Detect which cell encompasses the target text, then output its (X, Y) center coordinate. 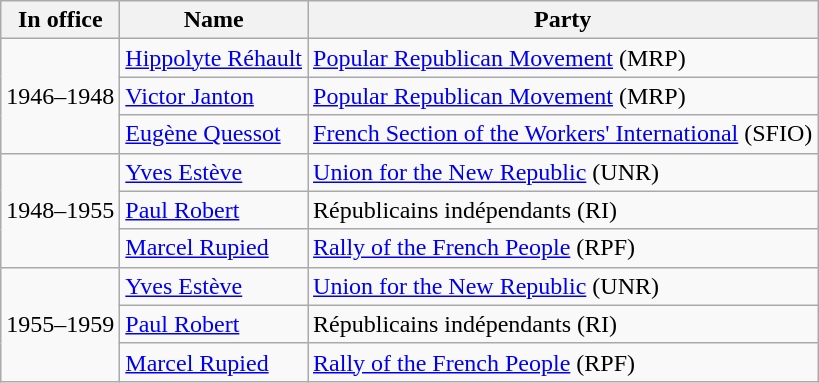
Hippolyte Réhault (214, 58)
Victor Janton (214, 96)
French Section of the Workers' International (SFIO) (563, 134)
In office (60, 20)
Eugène Quessot (214, 134)
Name (214, 20)
1948–1955 (60, 210)
Party (563, 20)
1955–1959 (60, 324)
1946–1948 (60, 96)
